Pinpoint the cell where the given text exists, returning its [X, Y] midpoint coordinate. 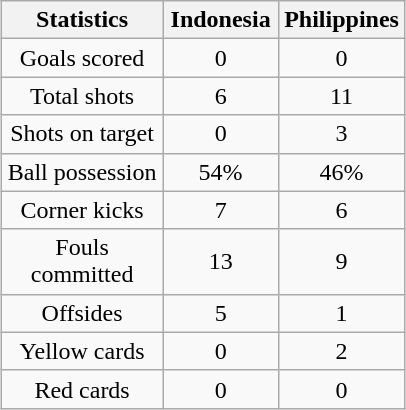
Corner kicks [82, 210]
11 [342, 96]
54% [221, 172]
7 [221, 210]
Statistics [82, 20]
Total shots [82, 96]
13 [221, 262]
Shots on target [82, 134]
Fouls committed [82, 262]
Red cards [82, 389]
3 [342, 134]
Offsides [82, 313]
2 [342, 351]
Goals scored [82, 58]
Ball possession [82, 172]
9 [342, 262]
1 [342, 313]
Indonesia [221, 20]
5 [221, 313]
Yellow cards [82, 351]
Philippines [342, 20]
46% [342, 172]
